Return the (x, y) coordinate for the center point of the cell that contains the specified text.  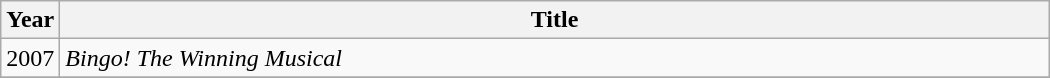
Bingo! The Winning Musical (554, 58)
2007 (30, 58)
Title (554, 20)
Year (30, 20)
